Provide the (X, Y) coordinate of the cell's center where the given text is located.  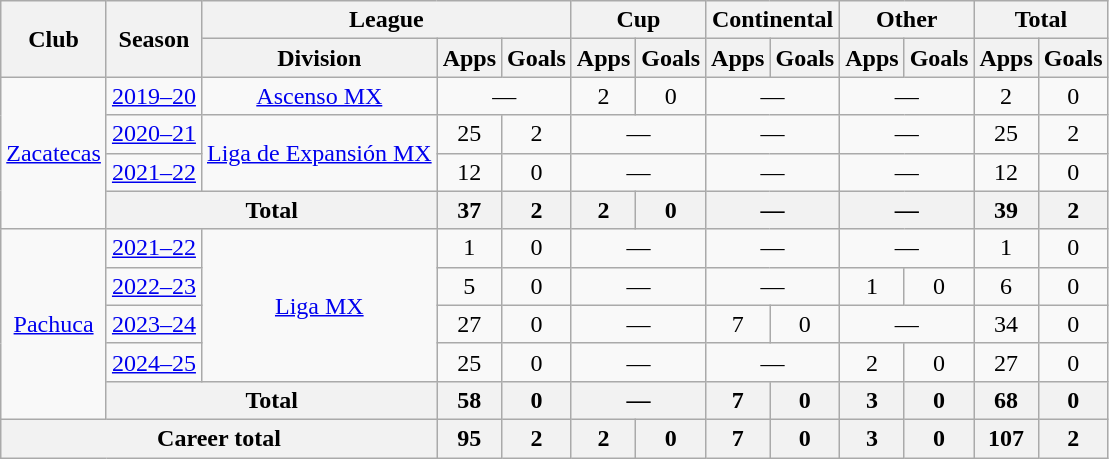
Club (54, 39)
37 (469, 210)
2022–23 (154, 286)
Pachuca (54, 324)
68 (1006, 400)
Cup (638, 20)
34 (1006, 324)
Ascenso MX (319, 96)
Other (907, 20)
2024–25 (154, 362)
Liga de Expansión MX (319, 153)
Continental (773, 20)
Zacatecas (54, 153)
5 (469, 286)
Liga MX (319, 305)
League (386, 20)
107 (1006, 438)
95 (469, 438)
2019–20 (154, 96)
58 (469, 400)
39 (1006, 210)
Career total (219, 438)
2023–24 (154, 324)
Division (319, 58)
6 (1006, 286)
2020–21 (154, 134)
Season (154, 39)
